Detect which cell encompasses the target text, then output its (x, y) center coordinate. 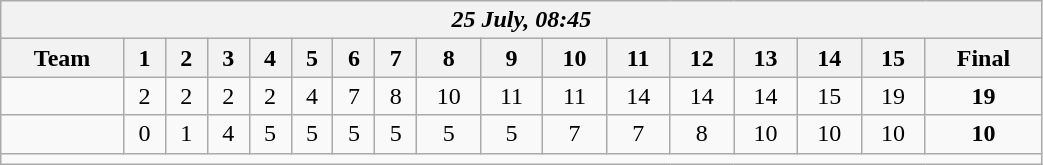
6 (354, 58)
9 (511, 58)
3 (228, 58)
25 July, 08:45 (522, 20)
13 (766, 58)
0 (144, 134)
12 (702, 58)
Team (62, 58)
Final (984, 58)
